Pinpoint the cell where the given text exists, returning its (X, Y) midpoint coordinate. 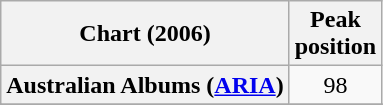
Peakposition (335, 34)
98 (335, 85)
Chart (2006) (145, 34)
Australian Albums (ARIA) (145, 85)
